Capture the cell that displays the provided text and extract its [x, y] central coordinate. 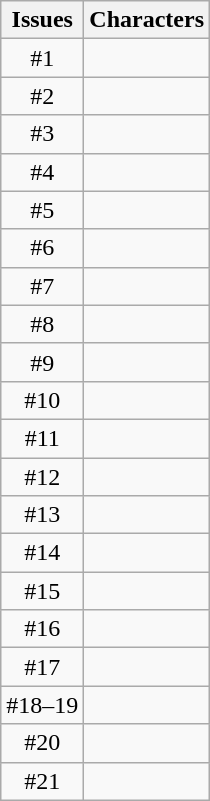
#15 [42, 591]
#12 [42, 477]
#18–19 [42, 705]
Characters [147, 20]
#8 [42, 324]
#13 [42, 515]
#7 [42, 286]
#16 [42, 629]
#4 [42, 172]
#3 [42, 134]
#9 [42, 362]
#21 [42, 781]
#2 [42, 96]
#11 [42, 438]
#14 [42, 553]
#10 [42, 400]
#5 [42, 210]
#1 [42, 58]
#6 [42, 248]
Issues [42, 20]
#20 [42, 743]
#17 [42, 667]
